Find where the given text appears and provide that cell's center as [x, y] coordinate. 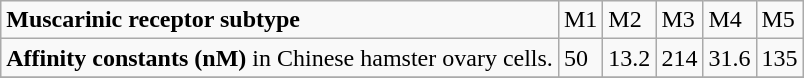
31.6 [730, 58]
214 [680, 58]
Affinity constants (nM) in Chinese hamster ovary cells. [280, 58]
M1 [580, 20]
M2 [630, 20]
M5 [780, 20]
M3 [680, 20]
M4 [730, 20]
135 [780, 58]
50 [580, 58]
Muscarinic receptor subtype [280, 20]
13.2 [630, 58]
